Return [X, Y] of the center of cell containing provided text 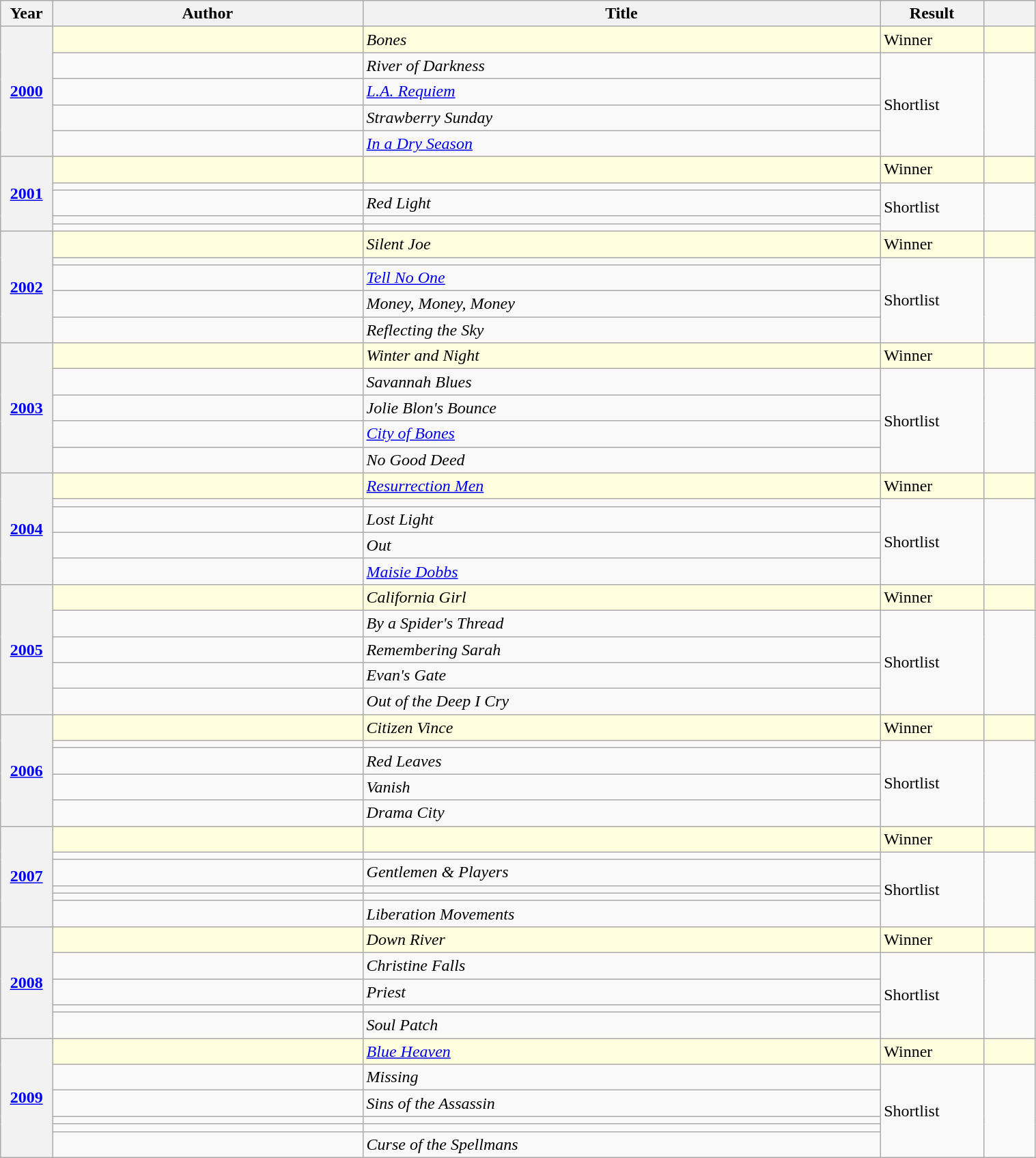
Title [621, 14]
2007 [27, 876]
Money, Money, Money [621, 304]
Tell No One [621, 278]
Silent Joe [621, 244]
Author [208, 14]
Maisie Dobbs [621, 571]
Gentlemen & Players [621, 872]
2003 [27, 408]
2002 [27, 287]
Bones [621, 40]
Jolie Blon's Bounce [621, 408]
Liberation Movements [621, 913]
2004 [27, 529]
2000 [27, 92]
Out of the Deep I Cry [621, 702]
Out [621, 545]
Strawberry Sunday [621, 118]
Winter and Night [621, 356]
2008 [27, 982]
Vanish [621, 787]
Down River [621, 939]
Resurrection Men [621, 486]
Blue Heaven [621, 1051]
Priest [621, 991]
River of Darkness [621, 66]
2005 [27, 649]
Curse of the Spellmans [621, 1144]
Christine Falls [621, 965]
2001 [27, 194]
Year [27, 14]
Citizen Vince [621, 728]
Sins of the Assassin [621, 1103]
Result [932, 14]
City of Bones [621, 434]
Evan's Gate [621, 676]
Missing [621, 1077]
Drama City [621, 813]
Reflecting the Sky [621, 330]
No Good Deed [621, 460]
In a Dry Season [621, 143]
Lost Light [621, 519]
Remembering Sarah [621, 650]
By a Spider's Thread [621, 623]
Savannah Blues [621, 382]
California Girl [621, 597]
L.A. Requiem [621, 92]
Red Light [621, 203]
Red Leaves [621, 761]
Soul Patch [621, 1025]
2009 [27, 1098]
2006 [27, 771]
